Scan for the cell matching the given text and deliver its [X, Y] coordinate at center. 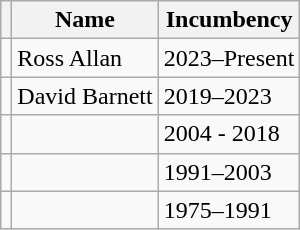
2004 - 2018 [229, 134]
Name [85, 20]
David Barnett [85, 96]
2023–Present [229, 58]
2019–2023 [229, 96]
Incumbency [229, 20]
1975–1991 [229, 210]
1991–2003 [229, 172]
Ross Allan [85, 58]
